Provide the [x, y] coordinate of the cell's center where the given text is located.  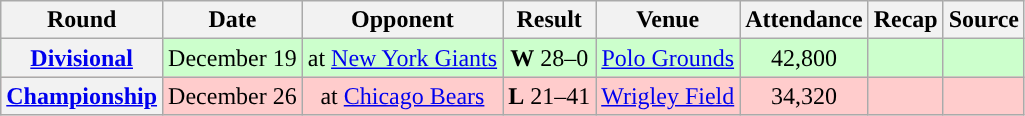
December 19 [233, 58]
Source [984, 20]
December 26 [233, 96]
Date [233, 20]
Attendance [804, 20]
Round [82, 20]
Opponent [402, 20]
34,320 [804, 96]
Recap [906, 20]
Divisional [82, 58]
42,800 [804, 58]
Venue [668, 20]
L 21–41 [550, 96]
Championship [82, 96]
W 28–0 [550, 58]
Polo Grounds [668, 58]
at New York Giants [402, 58]
at Chicago Bears [402, 96]
Wrigley Field [668, 96]
Result [550, 20]
